Identify which cell holds the provided text, then report its [x, y] central coordinate. 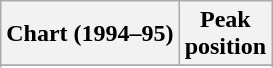
Chart (1994–95) [90, 34]
Peak position [225, 34]
